Scan for the cell matching the given text and deliver its (x, y) coordinate at center. 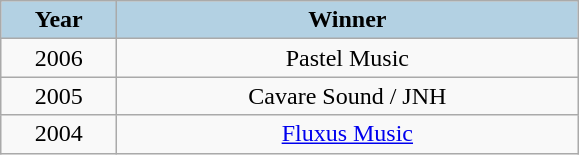
2006 (59, 58)
Winner (348, 20)
Pastel Music (348, 58)
2004 (59, 134)
Year (59, 20)
2005 (59, 96)
Cavare Sound / JNH (348, 96)
Fluxus Music (348, 134)
